Extract the (x, y) coordinate from the center of the cell holding the provided text.  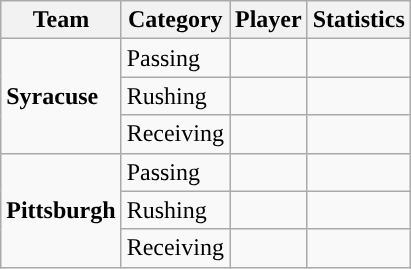
Category (175, 20)
Syracuse (61, 96)
Statistics (358, 20)
Pittsburgh (61, 210)
Team (61, 20)
Player (269, 20)
